Pinpoint the cell where the given text exists, returning its [X, Y] midpoint coordinate. 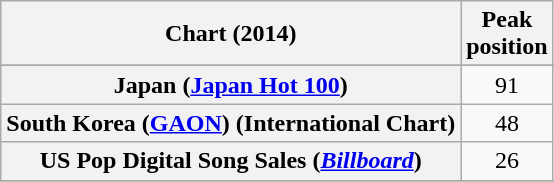
US Pop Digital Song Sales (Billboard) [231, 161]
Chart (2014) [231, 34]
South Korea (GAON) (International Chart) [231, 123]
91 [507, 85]
26 [507, 161]
Japan (Japan Hot 100) [231, 85]
48 [507, 123]
Peakposition [507, 34]
